Return the [x, y] coordinate for the center point of the cell that contains the specified text.  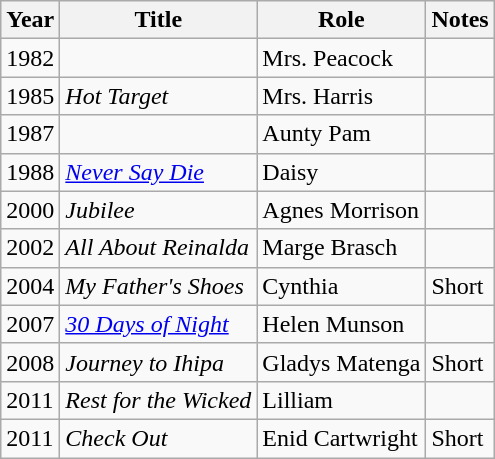
Journey to Ihipa [158, 362]
Helen Munson [342, 324]
Year [30, 20]
Never Say Die [158, 172]
Gladys Matenga [342, 362]
Cynthia [342, 286]
1987 [30, 134]
Check Out [158, 438]
Jubilee [158, 210]
All About Reinalda [158, 248]
1988 [30, 172]
Notes [460, 20]
Marge Brasch [342, 248]
Lilliam [342, 400]
My Father's Shoes [158, 286]
Role [342, 20]
Agnes Morrison [342, 210]
1982 [30, 58]
30 Days of Night [158, 324]
Daisy [342, 172]
Rest for the Wicked [158, 400]
2008 [30, 362]
2004 [30, 286]
1985 [30, 96]
2000 [30, 210]
2007 [30, 324]
2002 [30, 248]
Mrs. Harris [342, 96]
Title [158, 20]
Aunty Pam [342, 134]
Mrs. Peacock [342, 58]
Hot Target [158, 96]
Enid Cartwright [342, 438]
